Find where the given text appears and provide that cell's center as (x, y) coordinate. 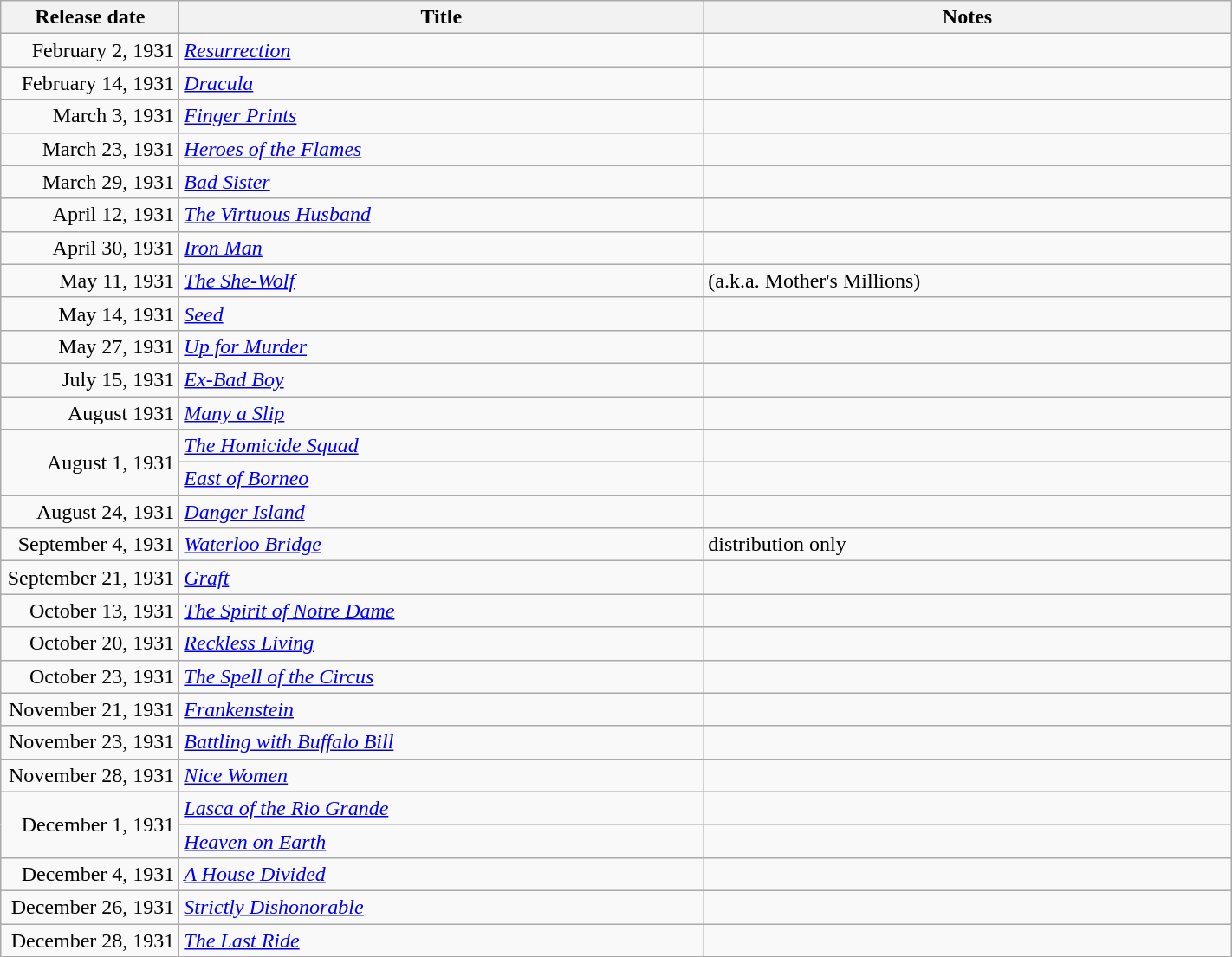
October 23, 1931 (90, 676)
May 11, 1931 (90, 281)
Dracula (442, 83)
May 27, 1931 (90, 346)
August 24, 1931 (90, 512)
September 4, 1931 (90, 545)
Title (442, 17)
Waterloo Bridge (442, 545)
November 28, 1931 (90, 775)
Seed (442, 314)
Graft (442, 578)
November 23, 1931 (90, 742)
March 29, 1931 (90, 182)
The Spell of the Circus (442, 676)
A House Divided (442, 874)
December 28, 1931 (90, 940)
Lasca of the Rio Grande (442, 808)
The Homicide Squad (442, 446)
Ex-Bad Boy (442, 379)
The She-Wolf (442, 281)
August 1931 (90, 413)
December 26, 1931 (90, 907)
November 21, 1931 (90, 709)
Many a Slip (442, 413)
Danger Island (442, 512)
Frankenstein (442, 709)
October 20, 1931 (90, 643)
December 1, 1931 (90, 824)
Up for Murder (442, 346)
December 4, 1931 (90, 874)
Reckless Living (442, 643)
October 13, 1931 (90, 611)
Heaven on Earth (442, 841)
Bad Sister (442, 182)
Resurrection (442, 50)
July 15, 1931 (90, 379)
August 1, 1931 (90, 462)
Battling with Buffalo Bill (442, 742)
February 2, 1931 (90, 50)
The Virtuous Husband (442, 215)
Nice Women (442, 775)
April 30, 1931 (90, 248)
September 21, 1931 (90, 578)
February 14, 1931 (90, 83)
April 12, 1931 (90, 215)
The Last Ride (442, 940)
distribution only (967, 545)
East of Borneo (442, 479)
(a.k.a. Mother's Millions) (967, 281)
The Spirit of Notre Dame (442, 611)
May 14, 1931 (90, 314)
Notes (967, 17)
March 3, 1931 (90, 116)
Finger Prints (442, 116)
Release date (90, 17)
Heroes of the Flames (442, 149)
March 23, 1931 (90, 149)
Iron Man (442, 248)
Strictly Dishonorable (442, 907)
